Pinpoint the cell where the given text exists, returning its [x, y] midpoint coordinate. 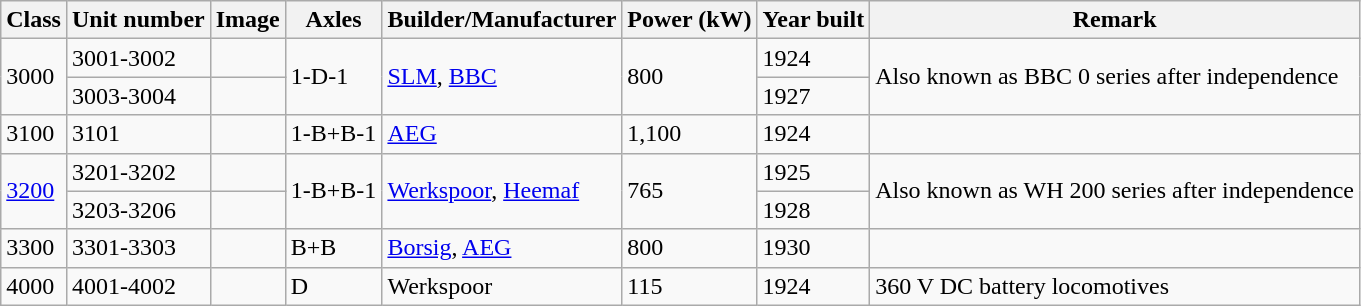
1928 [814, 210]
115 [690, 286]
D [334, 286]
4000 [34, 286]
1925 [814, 172]
1927 [814, 96]
1930 [814, 248]
Axles [334, 20]
Also known as WH 200 series after independence [1115, 191]
1-D-1 [334, 77]
4001-4002 [138, 286]
Image [248, 20]
Year built [814, 20]
3100 [34, 134]
3203-3206 [138, 210]
3101 [138, 134]
765 [690, 191]
B+B [334, 248]
3300 [34, 248]
360 V DC battery locomotives [1115, 286]
Class [34, 20]
SLM, BBC [502, 77]
Remark [1115, 20]
3301-3303 [138, 248]
Borsig, AEG [502, 248]
Power (kW) [690, 20]
Unit number [138, 20]
1,100 [690, 134]
3001-3002 [138, 58]
Werkspoor [502, 286]
3200 [34, 191]
AEG [502, 134]
3201-3202 [138, 172]
3000 [34, 77]
Also known as BBC 0 series after independence [1115, 77]
Werkspoor, Heemaf [502, 191]
3003-3004 [138, 96]
Builder/Manufacturer [502, 20]
